Scan for the cell matching the given text and deliver its [X, Y] coordinate at center. 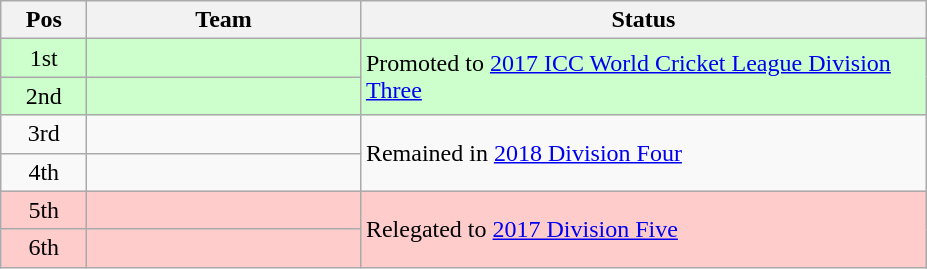
2nd [44, 96]
Status [643, 20]
1st [44, 58]
Team [224, 20]
6th [44, 248]
3rd [44, 134]
5th [44, 210]
Pos [44, 20]
Promoted to 2017 ICC World Cricket League Division Three [643, 77]
Relegated to 2017 Division Five [643, 229]
4th [44, 172]
Remained in 2018 Division Four [643, 153]
